Determine the (X, Y) coordinate at the center of the cell enclosing the given text.  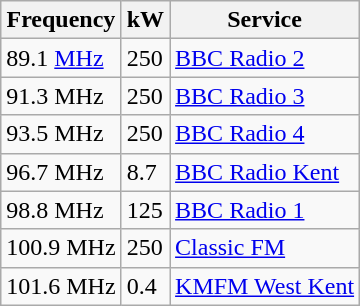
0.4 (145, 286)
BBC Radio 4 (265, 134)
91.3 MHz (61, 96)
Classic FM (265, 248)
BBC Radio 3 (265, 96)
93.5 MHz (61, 134)
BBC Radio 1 (265, 210)
Frequency (61, 20)
101.6 MHz (61, 286)
BBC Radio 2 (265, 58)
kW (145, 20)
100.9 MHz (61, 248)
Service (265, 20)
KMFM West Kent (265, 286)
BBC Radio Kent (265, 172)
89.1 MHz (61, 58)
125 (145, 210)
8.7 (145, 172)
96.7 MHz (61, 172)
98.8 MHz (61, 210)
